Extract the [x, y] coordinate from the center of the cell holding the provided text.  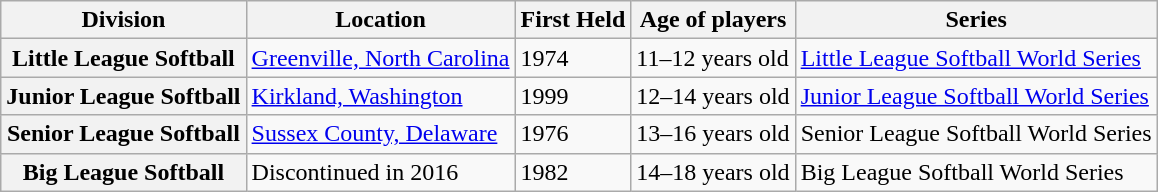
Kirkland, Washington [380, 96]
1999 [573, 96]
14–18 years old [713, 172]
Greenville, North Carolina [380, 58]
Discontinued in 2016 [380, 172]
12–14 years old [713, 96]
Senior League Softball [124, 134]
Location [380, 20]
11–12 years old [713, 58]
Little League Softball World Series [976, 58]
Little League Softball [124, 58]
1976 [573, 134]
Series [976, 20]
Division [124, 20]
1982 [573, 172]
Sussex County, Delaware [380, 134]
Big League Softball [124, 172]
Junior League Softball [124, 96]
13–16 years old [713, 134]
Age of players [713, 20]
Junior League Softball World Series [976, 96]
Big League Softball World Series [976, 172]
1974 [573, 58]
Senior League Softball World Series [976, 134]
First Held [573, 20]
